Search for the cell housing the specified text and yield its (X, Y) center coordinate. 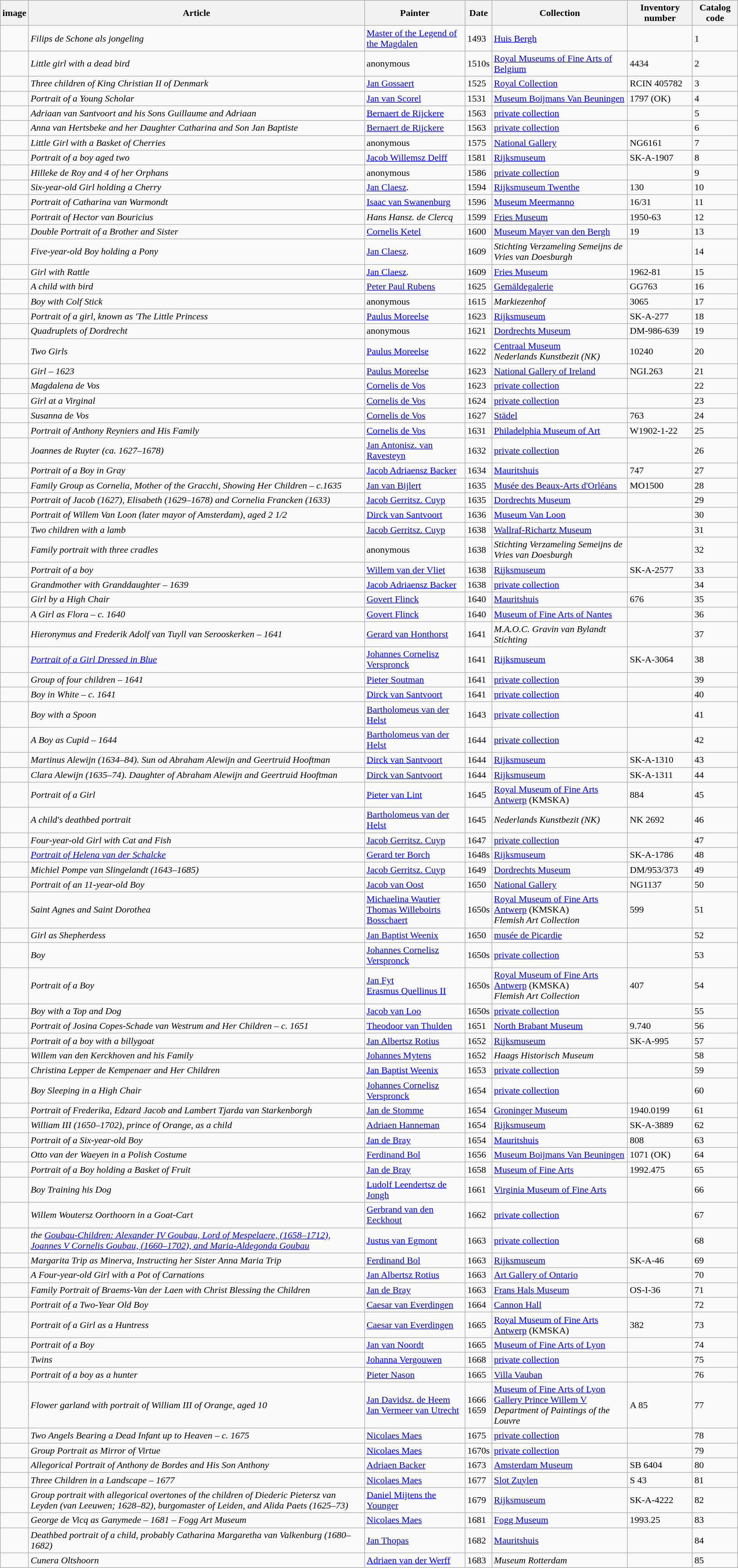
Adriaen Backer (415, 1465)
Two Angels Bearing a Dead Infant up to Heaven – c. 1675 (196, 1436)
Susanna de Vos (196, 415)
Gerard van Honthorst (415, 634)
Jan Antonisz. van Ravesteyn (415, 450)
Pieter van Lint (415, 795)
Group Portrait as Mirror of Virtue (196, 1451)
1653 (478, 1070)
1651 (478, 1026)
DM/953/373 (660, 870)
74 (715, 1345)
24 (715, 415)
Peter Paul Rubens (415, 287)
Saint Agnes and Saint Dorothea (196, 910)
67 (715, 1215)
Jan Thopas (415, 1540)
36 (715, 614)
Boy with Colf Stick (196, 301)
Martinus Alewijn (1634–84). Sun od Abraham Alewijn and Geertruid Hooftman (196, 760)
Jan van Scorel (415, 98)
22 (715, 386)
DM-986-639 (660, 331)
1662 (478, 1215)
75 (715, 1360)
1658 (478, 1170)
Deathbed portrait of a child, probably Catharina Margaretha van Valkenburg (1680–1682) (196, 1540)
16 (715, 287)
1993.25 (660, 1520)
George de Vicq as Ganymede – 1681 – Fogg Art Museum (196, 1520)
Three children of King Christian II of Denmark (196, 84)
SK-A-4222 (660, 1500)
85 (715, 1560)
38 (715, 660)
Hans Hansz. de Clercq (415, 217)
1624 (478, 401)
52 (715, 935)
20 (715, 351)
Family Group as Cornelia, Mother of the Gracchi, Showing Her Children – c.1635 (196, 485)
63 (715, 1140)
SK-A-995 (660, 1041)
5 (715, 113)
65 (715, 1170)
51 (715, 910)
3065 (660, 301)
Museum of Fine Arts of Lyon (560, 1345)
56 (715, 1026)
Group of four children – 1641 (196, 680)
68 (715, 1240)
Museum of Fine Arts (560, 1170)
9 (715, 172)
13 (715, 232)
47 (715, 840)
W1902-1-22 (660, 430)
Museum of Fine Arts of Nantes (560, 614)
Boy in White – c. 1641 (196, 694)
1631 (478, 430)
72 (715, 1305)
34 (715, 585)
Portrait of Anthony Reyniers and His Family (196, 430)
Daniel Mijtens the Younger (415, 1500)
3 (715, 84)
Anna van Hertsbeke and her Daughter Catharina and Son Jan Baptiste (196, 128)
1647 (478, 840)
Joannes de Ruyter (ca. 1627–1678) (196, 450)
33 (715, 570)
SK-A-3064 (660, 660)
1648s (478, 855)
Inventory number (660, 13)
Jan de Stomme (415, 1111)
Michiel Pompe van Slingelandt (1643–1685) (196, 870)
1962-81 (660, 272)
1940.0199 (660, 1111)
48 (715, 855)
1599 (478, 217)
1071 (OK) (660, 1155)
Jacob van Oost (415, 885)
10240 (660, 351)
28 (715, 485)
Gerard ter Borch (415, 855)
1525 (478, 84)
Portrait of a boy with a billygoat (196, 1041)
1797 (OK) (660, 98)
Portrait of a Girl as a Huntress (196, 1325)
Painter (415, 13)
A Four-year-old Girl with a Pot of Carnations (196, 1275)
Art Gallery of Ontario (560, 1275)
image (14, 13)
Isaac van Swanenburg (415, 202)
M.A.O.C. Gravin van Bylandt Stichting (560, 634)
Three Children in a Landscape – 1677 (196, 1480)
1581 (478, 158)
Article (196, 13)
1950-63 (660, 217)
Portrait of Frederika, Edzard Jacob and Lambert Tjarda van Starkenborgh (196, 1111)
Gerbrand van den Eeckhout (415, 1215)
808 (660, 1140)
Michaelina WautierThomas Willeboirts Bosschaert (415, 910)
29 (715, 500)
1586 (478, 172)
GG763 (660, 287)
Cannon Hall (560, 1305)
Magdalena de Vos (196, 386)
1600 (478, 232)
Boy (196, 955)
musée de Picardie (560, 935)
1681 (478, 1520)
27 (715, 470)
1622 (478, 351)
Two Girls (196, 351)
58 (715, 1055)
25 (715, 430)
Little girl with a dead bird (196, 64)
NG1137 (660, 885)
55 (715, 1011)
41 (715, 714)
Hilleke de Roy and 4 of her Orphans (196, 172)
Rijksmuseum Twenthe (560, 187)
4434 (660, 64)
SK-A-277 (660, 316)
SK-A-46 (660, 1260)
49 (715, 870)
Royal Museums of Fine Arts of Belgium (560, 64)
6 (715, 128)
66 (715, 1190)
Boy Sleeping in a High Chair (196, 1090)
Musée des Beaux-Arts d'Orléans (560, 485)
61 (715, 1111)
45 (715, 795)
44 (715, 774)
Christina Lepper de Kempenaer and Her Children (196, 1070)
Portrait of a Young Scholar (196, 98)
23 (715, 401)
Amsterdam Museum (560, 1465)
16661659 (478, 1405)
Girl – 1623 (196, 371)
8 (715, 158)
Hieronymus and Frederik Adolf van Tuyll van Serooskerken – 1641 (196, 634)
76 (715, 1374)
Family Portrait of Braems-Van der Laen with Christ Blessing the Children (196, 1290)
Master of the Legend of the Magdalen (415, 38)
1510s (478, 64)
Museum Rotterdam (560, 1560)
Margarita Trip as Minerva, Instructing her Sister Anna Maria Trip (196, 1260)
1656 (478, 1155)
12 (715, 217)
Museum of Fine Arts of LyonGallery Prince Willem VDepartment of Paintings of the Louvre (560, 1405)
Centraal MuseumNederlands Kunstbezit (NK) (560, 351)
Gemäldegalerie (560, 287)
Cornelis Ketel (415, 232)
53 (715, 955)
Six-year-old Girl holding a Cherry (196, 187)
39 (715, 680)
599 (660, 910)
Groninger Museum (560, 1111)
Jan van Bijlert (415, 485)
NG6161 (660, 143)
National Gallery of Ireland (560, 371)
Slot Zuylen (560, 1480)
50 (715, 885)
83 (715, 1520)
676 (660, 599)
Portrait of a Boy holding a Basket of Fruit (196, 1170)
Boy with a Spoon (196, 714)
78 (715, 1436)
9.740 (660, 1026)
A child with bird (196, 287)
William III (1650–1702), prince of Orange, as a child (196, 1125)
Adriaan van Santvoort and his Sons Guillaume and Adriaan (196, 113)
Markiezenhof (560, 301)
Jan Gossaert (415, 84)
RCIN 405782 (660, 84)
80 (715, 1465)
Catalog code (715, 13)
2 (715, 64)
Adriaen van der Werff (415, 1560)
A 85 (660, 1405)
1668 (478, 1360)
Two children with a lamb (196, 530)
Johanna Vergouwen (415, 1360)
Four-year-old Girl with Cat and Fish (196, 840)
Portrait of Catharina van Warmondt (196, 202)
Willem van den Kerckhoven and his Family (196, 1055)
Haags Historisch Museum (560, 1055)
1992.475 (660, 1170)
59 (715, 1070)
Museum Mayer van den Bergh (560, 232)
26 (715, 450)
Double Portrait of a Brother and Sister (196, 232)
1615 (478, 301)
Portrait of a girl, known as 'The Little Princess (196, 316)
1 (715, 38)
Little Girl with a Basket of Cherries (196, 143)
Portrait of a Six-year-old Boy (196, 1140)
the Goubau-Children: Alexander IV Goubau, Lord of Mespelaere, (1658–1712), Joannes V Cornelis Goubau, (1660–1702), and Maria-Aldegonda Goubau (196, 1240)
Portrait of Hector van Bouricius (196, 217)
747 (660, 470)
Girl as Shepherdess (196, 935)
1634 (478, 470)
1636 (478, 515)
Ludolf Leendertsz de Jongh (415, 1190)
Fogg Museum (560, 1520)
OS-I-36 (660, 1290)
Wallraf-Richartz Museum (560, 530)
Portrait of a boy (196, 570)
79 (715, 1451)
A Boy as Cupid – 1644 (196, 740)
SK-A-1786 (660, 855)
37 (715, 634)
Portrait of a boy as a hunter (196, 1374)
71 (715, 1290)
Pieter Soutman (415, 680)
60 (715, 1090)
Portrait of Helena van der Schalcke (196, 855)
Royal Collection (560, 84)
NGI.263 (660, 371)
Collection (560, 13)
1679 (478, 1500)
43 (715, 760)
Flower garland with portrait of William III of Orange, aged 10 (196, 1405)
Jacob van Loo (415, 1011)
1531 (478, 98)
Girl with Rattle (196, 272)
MO1500 (660, 485)
Willem Woutersz Oorthoorn in a Goat-Cart (196, 1215)
Willem van der Vliet (415, 570)
35 (715, 599)
54 (715, 986)
1649 (478, 870)
SK-A-2577 (660, 570)
1675 (478, 1436)
64 (715, 1155)
31 (715, 530)
Theodoor van Thulden (415, 1026)
Quadruplets of Dordrecht (196, 331)
40 (715, 694)
11 (715, 202)
North Brabant Museum (560, 1026)
Frans Hals Museum (560, 1290)
763 (660, 415)
Allegorical Portrait of Anthony de Bordes and His Son Anthony (196, 1465)
Huis Bergh (560, 38)
84 (715, 1540)
46 (715, 820)
1594 (478, 187)
10 (715, 187)
A Girl as Flora – c. 1640 (196, 614)
17 (715, 301)
1575 (478, 143)
Date (478, 13)
32 (715, 550)
1661 (478, 1190)
SB 6404 (660, 1465)
Jan Davidsz. de HeemJan Vermeer van Utrecht (415, 1405)
Clara Alewijn (1635–74). Daughter of Abraham Alewijn and Geertruid Hooftman (196, 774)
884 (660, 795)
Girl at a Virginal (196, 401)
Portrait of a Two-Year Old Boy (196, 1305)
NK 2692 (660, 820)
1643 (478, 714)
Boy Training his Dog (196, 1190)
Museum Van Loon (560, 515)
1625 (478, 287)
Justus van Egmont (415, 1240)
Jacob Willemsz Delff (415, 158)
Filips de Schone als jongeling (196, 38)
382 (660, 1325)
15 (715, 272)
77 (715, 1405)
Five-year-old Boy holding a Pony (196, 252)
1664 (478, 1305)
1677 (478, 1480)
130 (660, 187)
Portrait of Josina Copes-Schade van Westrum and Her Children – c. 1651 (196, 1026)
Museum Meermanno (560, 202)
Städel (560, 415)
A child's deathbed portrait (196, 820)
1683 (478, 1560)
S 43 (660, 1480)
Portrait of a Boy in Gray (196, 470)
Nederlands Kunstbezit (NK) (560, 820)
1493 (478, 38)
Adriaen Hanneman (415, 1125)
Portrait of a Girl (196, 795)
14 (715, 252)
7 (715, 143)
Pieter Nason (415, 1374)
Jan van Noordt (415, 1345)
Portrait of Jacob (1627), Elisabeth (1629–1678) and Cornelia Francken (1633) (196, 500)
73 (715, 1325)
Villa Vauban (560, 1374)
16/31 (660, 202)
SK-A-1310 (660, 760)
Portrait of a boy aged two (196, 158)
407 (660, 986)
Jan FytErasmus Quellinus II (415, 986)
1682 (478, 1540)
Portrait of Willem Van Loon (later mayor of Amsterdam), aged 2 1/2 (196, 515)
Boy with a Top and Dog (196, 1011)
69 (715, 1260)
62 (715, 1125)
21 (715, 371)
Portrait of an 11-year-old Boy (196, 885)
1673 (478, 1465)
Otto van der Waeyen in a Polish Costume (196, 1155)
Grandmother with Granddaughter – 1639 (196, 585)
70 (715, 1275)
Portrait of a Girl Dressed in Blue (196, 660)
1670s (478, 1451)
Cunera Oltshoorn (196, 1560)
57 (715, 1041)
18 (715, 316)
81 (715, 1480)
Girl by a High Chair (196, 599)
SK-A-1311 (660, 774)
42 (715, 740)
Philadelphia Museum of Art (560, 430)
30 (715, 515)
Family portrait with three cradles (196, 550)
1596 (478, 202)
SK-A-3889 (660, 1125)
Virginia Museum of Fine Arts (560, 1190)
SK-A-1907 (660, 158)
4 (715, 98)
Twins (196, 1360)
82 (715, 1500)
1621 (478, 331)
1632 (478, 450)
Johannes Mytens (415, 1055)
1627 (478, 415)
